Scan for the cell matching the given text and deliver its (X, Y) coordinate at center. 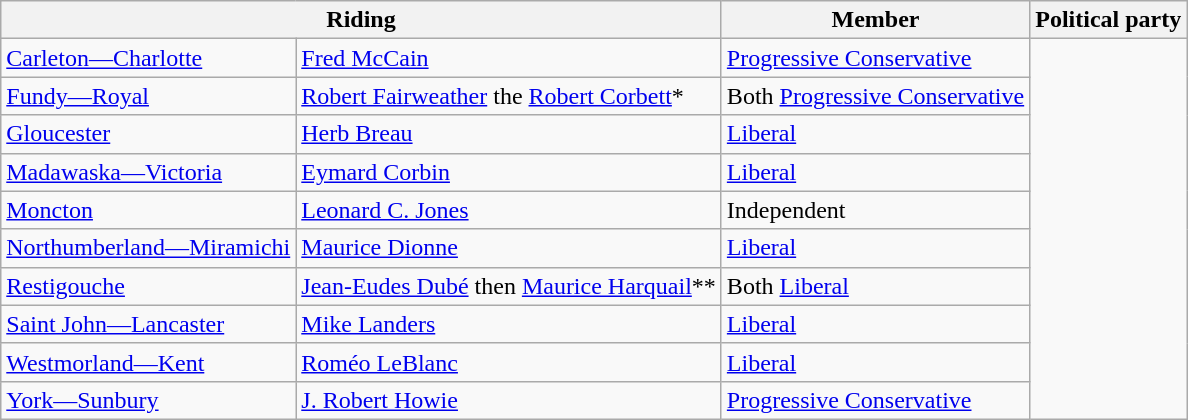
Leonard C. Jones (509, 210)
J. Robert Howie (509, 400)
Westmorland—Kent (148, 362)
Roméo LeBlanc (509, 362)
Saint John—Lancaster (148, 324)
Independent (875, 210)
Political party (1108, 20)
Eymard Corbin (509, 172)
Madawaska—Victoria (148, 172)
Mike Landers (509, 324)
Robert Fairweather the Robert Corbett* (509, 96)
Both Liberal (875, 286)
Fundy—Royal (148, 96)
Northumberland—Miramichi (148, 248)
Moncton (148, 210)
Fred McCain (509, 58)
Both Progressive Conservative (875, 96)
Carleton—Charlotte (148, 58)
Restigouche (148, 286)
Herb Breau (509, 134)
Jean-Eudes Dubé then Maurice Harquail** (509, 286)
York—Sunbury (148, 400)
Gloucester (148, 134)
Riding (362, 20)
Member (875, 20)
Maurice Dionne (509, 248)
